Capture the cell that displays the provided text and extract its [X, Y] central coordinate. 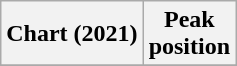
Peakposition [189, 34]
Chart (2021) [72, 34]
